Capture the cell that displays the provided text and extract its (x, y) central coordinate. 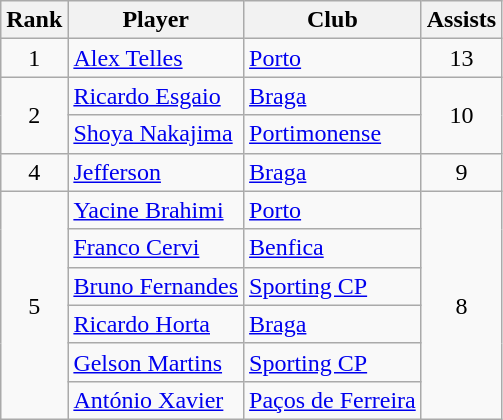
Paços de Ferreira (333, 400)
Rank (34, 20)
Ricardo Horta (156, 324)
Benfica (333, 248)
Bruno Fernandes (156, 286)
António Xavier (156, 400)
Ricardo Esgaio (156, 96)
4 (34, 172)
Gelson Martins (156, 362)
Jefferson (156, 172)
Franco Cervi (156, 248)
1 (34, 58)
13 (461, 58)
9 (461, 172)
Portimonense (333, 134)
8 (461, 305)
Alex Telles (156, 58)
Assists (461, 20)
Player (156, 20)
2 (34, 115)
10 (461, 115)
Shoya Nakajima (156, 134)
Club (333, 20)
5 (34, 305)
Yacine Brahimi (156, 210)
